Locate the cell with the specified text and output its (x, y) center coordinate. 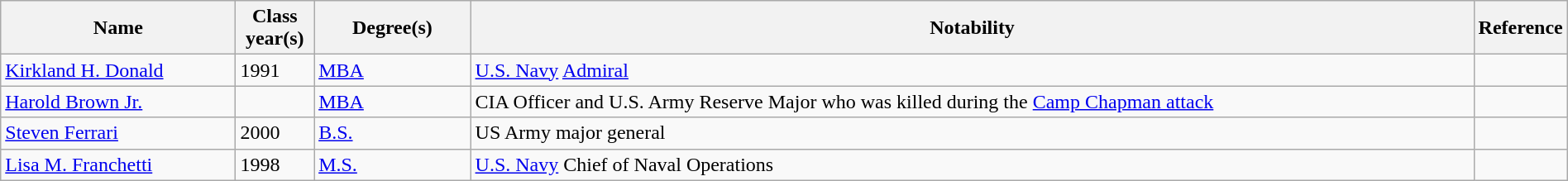
Class year(s) (275, 28)
U.S. Navy Chief of Naval Operations (973, 164)
Reference (1520, 28)
B.S. (392, 133)
2000 (275, 133)
Kirkland H. Donald (118, 70)
Degree(s) (392, 28)
1998 (275, 164)
Lisa M. Franchetti (118, 164)
Name (118, 28)
Notability (973, 28)
Harold Brown Jr. (118, 102)
1991 (275, 70)
CIA Officer and U.S. Army Reserve Major who was killed during the Camp Chapman attack (973, 102)
M.S. (392, 164)
Steven Ferrari (118, 133)
U.S. Navy Admiral (973, 70)
US Army major general (973, 133)
